Provide the (x, y) coordinate of the cell's center where the given text is located.  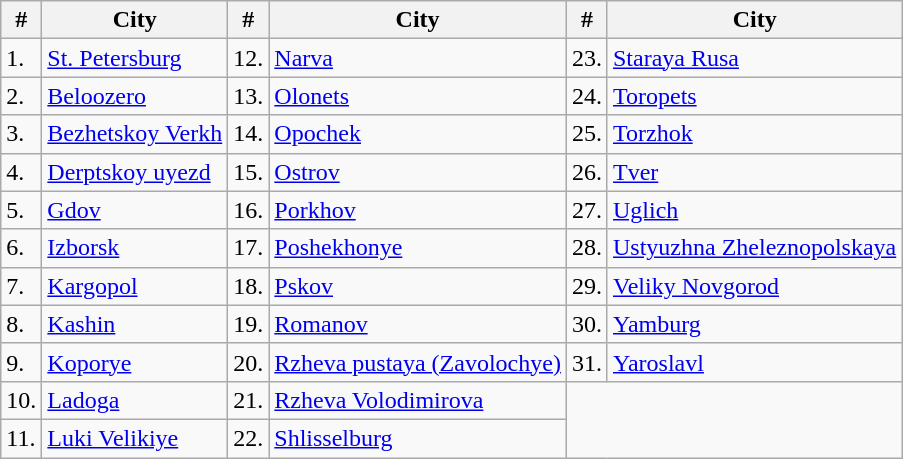
Pskov (418, 286)
11. (22, 438)
20. (248, 362)
12. (248, 58)
Tver (754, 172)
Romanov (418, 324)
Poshekhonye (418, 248)
29. (586, 286)
Rzheva Volodimirova (418, 400)
22. (248, 438)
St. Petersburg (135, 58)
13. (248, 96)
Gdov (135, 210)
Uglich (754, 210)
27. (586, 210)
Veliky Novgorod (754, 286)
Koporye (135, 362)
23. (586, 58)
Yaroslavl (754, 362)
1. (22, 58)
Ostrov (418, 172)
7. (22, 286)
Torzhok (754, 134)
15. (248, 172)
3. (22, 134)
30. (586, 324)
Staraya Rusa (754, 58)
Luki Velikiye (135, 438)
24. (586, 96)
Izborsk (135, 248)
4. (22, 172)
16. (248, 210)
Ustyuzhna Zheleznopolskaya (754, 248)
Kargopol (135, 286)
26. (586, 172)
Olonets (418, 96)
Narva (418, 58)
6. (22, 248)
Beloozero (135, 96)
18. (248, 286)
10. (22, 400)
Porkhov (418, 210)
2. (22, 96)
8. (22, 324)
28. (586, 248)
14. (248, 134)
Rzheva pustaya (Zavolochye) (418, 362)
Kashin (135, 324)
Opochek (418, 134)
9. (22, 362)
21. (248, 400)
5. (22, 210)
31. (586, 362)
Bezhetskoy Verkh (135, 134)
25. (586, 134)
17. (248, 248)
Yamburg (754, 324)
Toropets (754, 96)
Ladoga (135, 400)
Shlisselburg (418, 438)
19. (248, 324)
Derptskoy uyezd (135, 172)
